Detect which cell encompasses the target text, then output its [x, y] center coordinate. 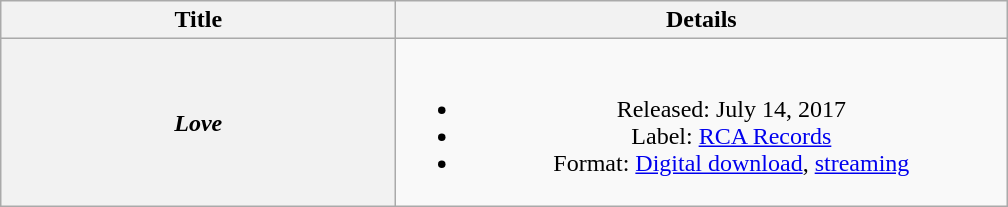
Love [198, 122]
Title [198, 20]
Details [702, 20]
Released: July 14, 2017Label: RCA RecordsFormat: Digital download, streaming [702, 122]
